Return [x, y] of the center of cell containing provided text 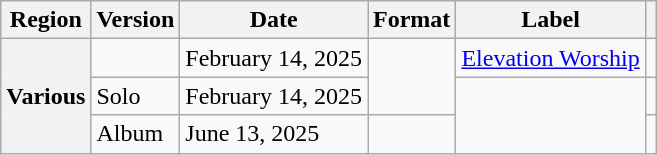
Label [550, 20]
June 13, 2025 [274, 134]
Various [46, 96]
Date [274, 20]
Region [46, 20]
Solo [136, 96]
Version [136, 20]
Album [136, 134]
Format [412, 20]
Elevation Worship [550, 58]
